Scan for the cell matching the given text and deliver its [x, y] coordinate at center. 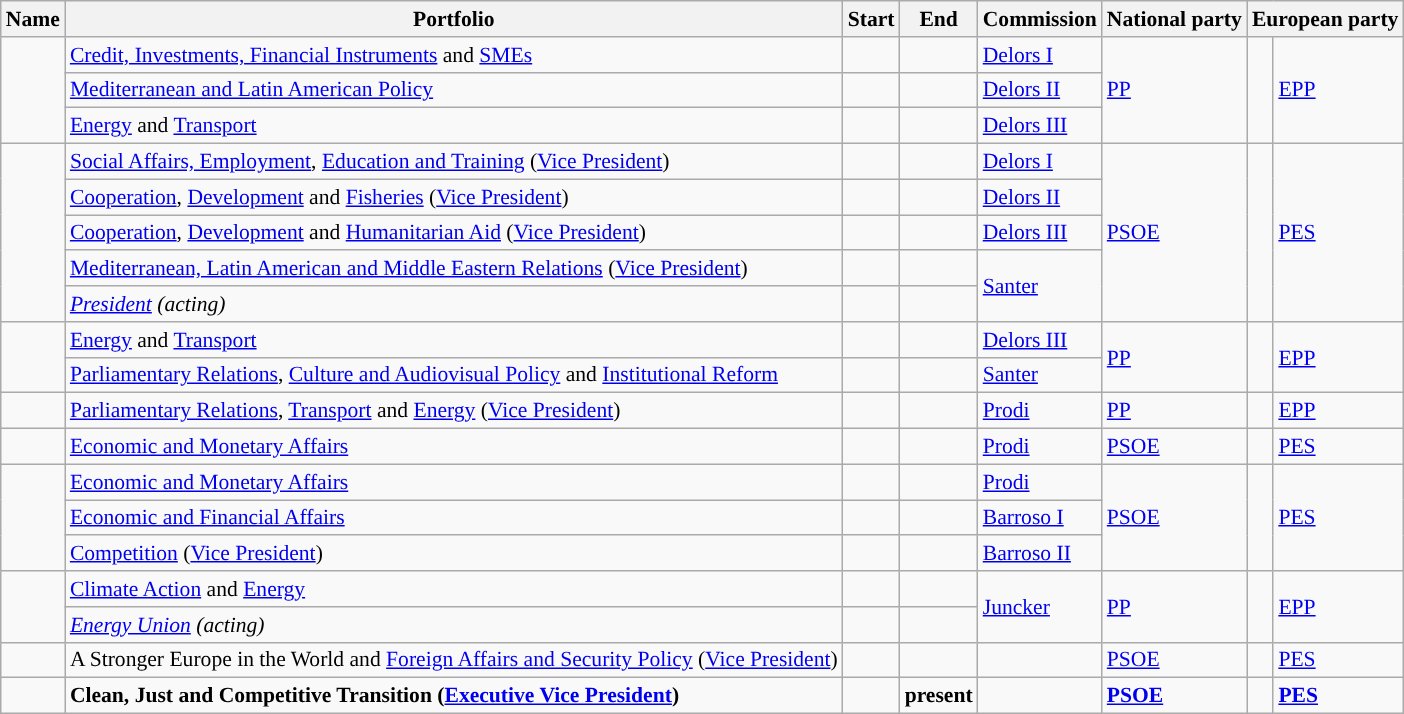
Barroso I [1040, 518]
Portfolio [454, 19]
Economic and Financial Affairs [454, 518]
National party [1174, 19]
Credit, Investments, Financial Instruments and SMEs [454, 55]
Barroso II [1040, 554]
Cooperation, Development and Fisheries (Vice President) [454, 197]
Start [872, 19]
Climate Action and Energy [454, 589]
A Stronger Europe in the World and Foreign Affairs and Security Policy (Vice President) [454, 660]
Mediterranean, Latin American and Middle Eastern Relations (Vice President) [454, 269]
Mediterranean and Latin American Policy [454, 90]
European party [1326, 19]
Parliamentary Relations, Culture and Audiovisual Policy and Institutional Reform [454, 375]
Social Affairs, Employment, Education and Training (Vice President) [454, 162]
Parliamentary Relations, Transport and Energy (Vice President) [454, 411]
Clean, Just and Competitive Transition (Executive Vice President) [454, 696]
End [939, 19]
Cooperation, Development and Humanitarian Aid (Vice President) [454, 233]
Juncker [1040, 606]
President (acting) [454, 304]
Competition (Vice President) [454, 554]
Energy Union (acting) [454, 625]
Commission [1040, 19]
present [939, 696]
Name [33, 19]
